Identify which cell holds the provided text, then report its [x, y] central coordinate. 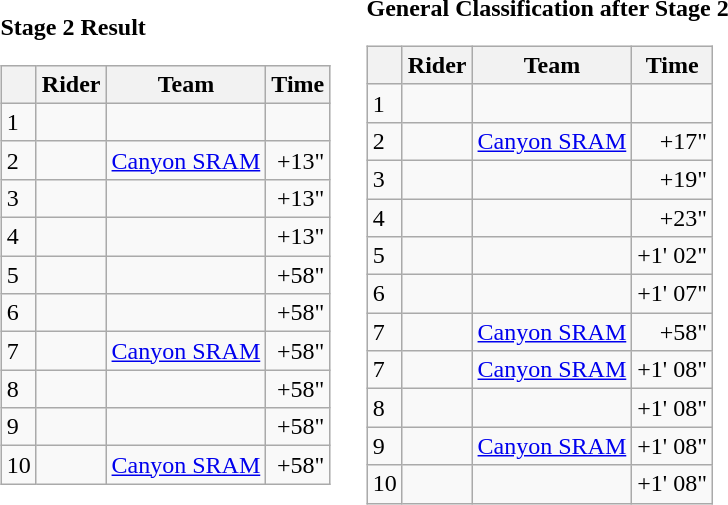
+1' 02" [672, 256]
+19" [672, 179]
+17" [672, 141]
+1' 07" [672, 294]
+23" [672, 217]
